For the text-containing cell, return its midpoint in (x, y) coordinate format. 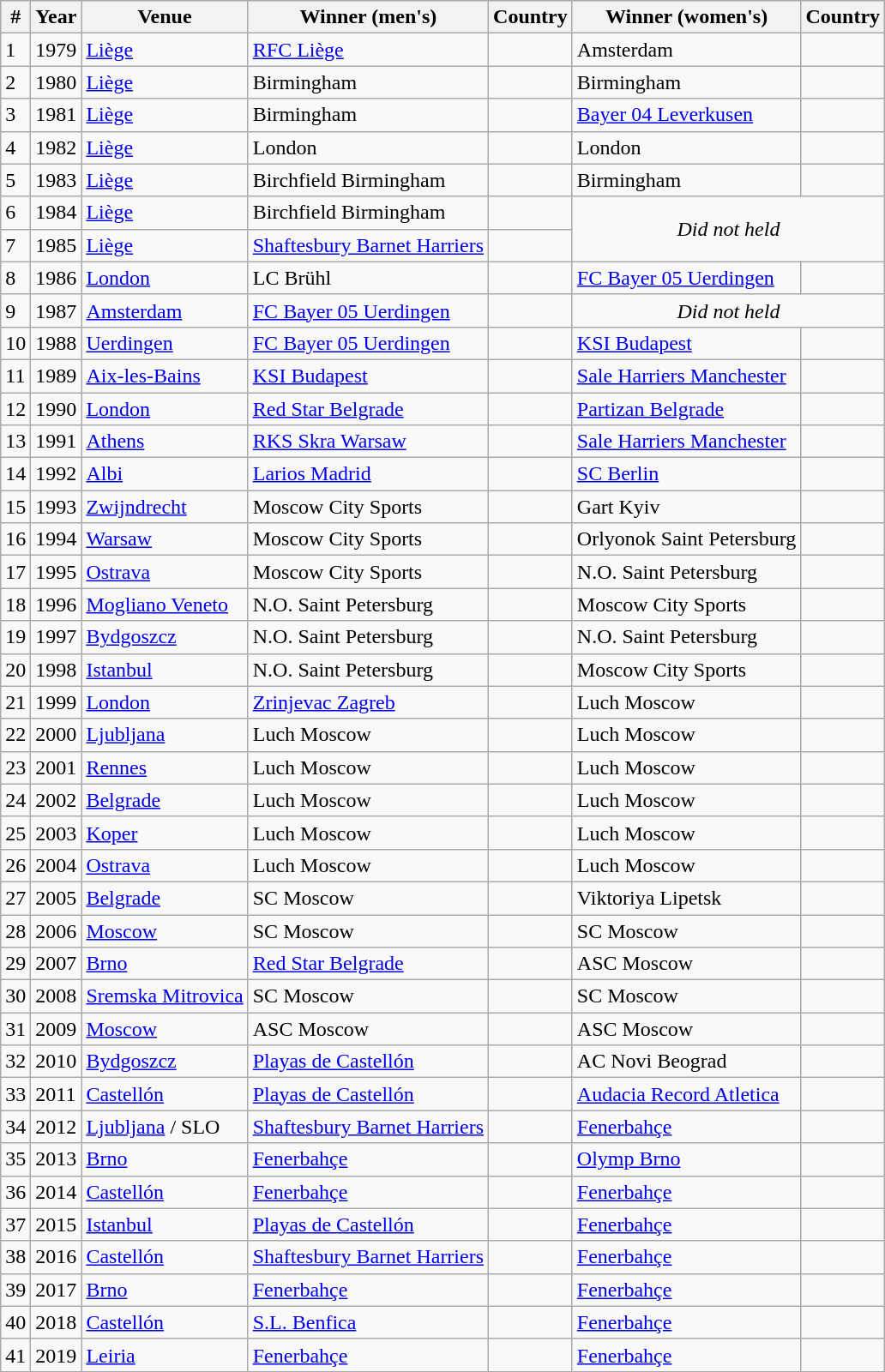
40 (15, 1322)
2011 (57, 1094)
2008 (57, 996)
12 (15, 409)
2017 (57, 1290)
Sremska Mitrovica (165, 996)
Ljubljana / SLO (165, 1127)
24 (15, 800)
22 (15, 735)
Winner (women's) (686, 17)
Year (57, 17)
1987 (57, 310)
15 (15, 507)
Albi (165, 474)
1997 (57, 637)
41 (15, 1355)
Larios Madrid (368, 474)
Audacia Record Atletica (686, 1094)
Venue (165, 17)
30 (15, 996)
2014 (57, 1192)
1991 (57, 442)
1992 (57, 474)
2016 (57, 1257)
1994 (57, 539)
2007 (57, 964)
14 (15, 474)
20 (15, 670)
18 (15, 605)
23 (15, 767)
17 (15, 572)
36 (15, 1192)
2009 (57, 1029)
RFC Liège (368, 50)
1989 (57, 376)
Gart Kyiv (686, 507)
31 (15, 1029)
# (15, 17)
Zwijndrecht (165, 507)
2015 (57, 1225)
1981 (57, 115)
1998 (57, 670)
1990 (57, 409)
Zrinjevac Zagreb (368, 702)
1996 (57, 605)
7 (15, 245)
2 (15, 82)
AC Novi Beograd (686, 1062)
2019 (57, 1355)
2003 (57, 833)
RKS Skra Warsaw (368, 442)
11 (15, 376)
4 (15, 147)
2010 (57, 1062)
38 (15, 1257)
34 (15, 1127)
28 (15, 930)
25 (15, 833)
1982 (57, 147)
19 (15, 637)
1980 (57, 82)
2001 (57, 767)
13 (15, 442)
LC Brühl (368, 278)
Partizan Belgrade (686, 409)
9 (15, 310)
Mogliano Veneto (165, 605)
1986 (57, 278)
1985 (57, 245)
Leiria (165, 1355)
2004 (57, 865)
2006 (57, 930)
5 (15, 180)
Rennes (165, 767)
1 (15, 50)
S.L. Benfica (368, 1322)
10 (15, 343)
1979 (57, 50)
16 (15, 539)
Orlyonok Saint Petersburg (686, 539)
1993 (57, 507)
33 (15, 1094)
2002 (57, 800)
26 (15, 865)
29 (15, 964)
6 (15, 213)
Koper (165, 833)
2013 (57, 1159)
35 (15, 1159)
Bayer 04 Leverkusen (686, 115)
32 (15, 1062)
Uerdingen (165, 343)
1995 (57, 572)
Viktoriya Lipetsk (686, 898)
39 (15, 1290)
Winner (men's) (368, 17)
1983 (57, 180)
2018 (57, 1322)
SC Berlin (686, 474)
Aix-les-Bains (165, 376)
Athens (165, 442)
2012 (57, 1127)
2000 (57, 735)
2005 (57, 898)
1999 (57, 702)
1988 (57, 343)
3 (15, 115)
27 (15, 898)
Warsaw (165, 539)
Olymp Brno (686, 1159)
37 (15, 1225)
Ljubljana (165, 735)
1984 (57, 213)
8 (15, 278)
21 (15, 702)
